Identify which cell holds the provided text, then report its [x, y] central coordinate. 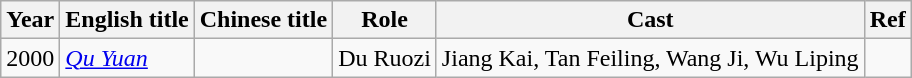
Jiang Kai, Tan Feiling, Wang Ji, Wu Liping [650, 58]
Ref [888, 20]
English title [127, 20]
Du Ruozi [385, 58]
Cast [650, 20]
Qu Yuan [127, 58]
Role [385, 20]
Year [30, 20]
Chinese title [263, 20]
2000 [30, 58]
